Pinpoint the cell where the given text exists, returning its [x, y] midpoint coordinate. 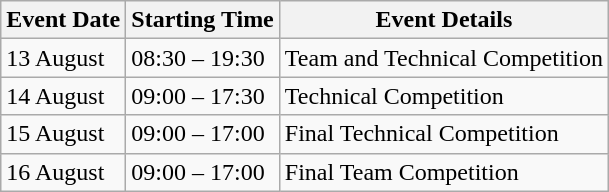
Starting Time [203, 20]
Technical Competition [444, 96]
Event Details [444, 20]
15 August [64, 134]
Final Technical Competition [444, 134]
13 August [64, 58]
09:00 – 17:30 [203, 96]
16 August [64, 172]
Final Team Competition [444, 172]
Team and Technical Competition [444, 58]
14 August [64, 96]
Event Date [64, 20]
08:30 – 19:30 [203, 58]
